Return [X, Y] of the center of cell containing provided text 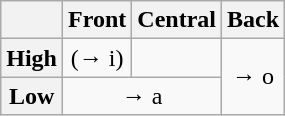
Low [32, 96]
Front [98, 20]
Back [254, 20]
Central [177, 20]
High [32, 58]
→ o [254, 77]
→ a [142, 96]
(→ i) [98, 58]
